Locate the cell with the specified text and output its [X, Y] center coordinate. 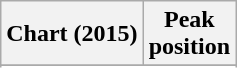
Chart (2015) [72, 34]
Peakposition [189, 34]
